Return the [X, Y] coordinate for the center point of the cell that contains the specified text.  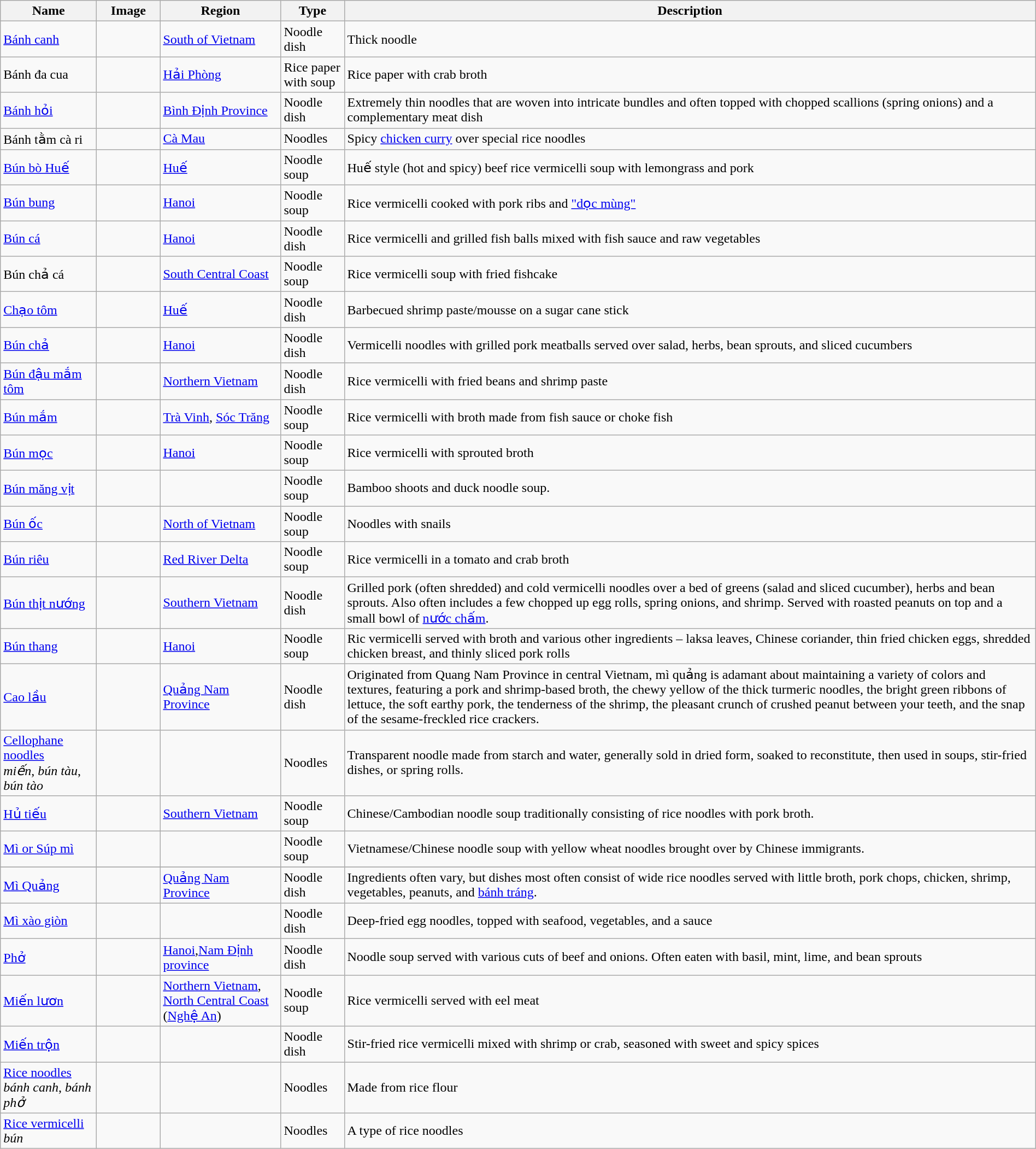
Rice vermicelli with fried beans and shrimp paste [690, 382]
South of Vietnam [221, 39]
Barbecued shrimp paste/mousse on a sugar cane stick [690, 309]
Region [221, 11]
Bún thịt nướng [49, 603]
Image [128, 11]
Bánh tằm cà ri [49, 139]
Rice vermicelli in a tomato and crab broth [690, 560]
Trà Vinh, Sóc Trăng [221, 417]
Chạo tôm [49, 309]
Spicy chicken curry over special rice noodles [690, 139]
Deep-fried egg noodles, topped with seafood, vegetables, and a sauce [690, 921]
Northern Vietnam, North Central Coast (Nghệ An) [221, 1001]
Hủ tiếu [49, 813]
Bún riêu [49, 560]
Rice paper with soup [313, 74]
Rice vermicelli with sprouted broth [690, 453]
Bún mắm [49, 417]
Bamboo shoots and duck noodle soup. [690, 489]
Bánh đa cua [49, 74]
Bình Định Province [221, 110]
Mì or Súp mì [49, 849]
Bún chả [49, 345]
Bún cá [49, 238]
Bún đậu mắm tôm [49, 382]
Chinese/Cambodian noodle soup traditionally consisting of rice noodles with pork broth. [690, 813]
Stir-fried rice vermicelli mixed with shrimp or crab, seasoned with sweet and spicy spices [690, 1044]
Bánh hỏi [49, 110]
Rice vermicelli with broth made from fish sauce or choke fish [690, 417]
Vietnamese/Chinese noodle soup with yellow wheat noodles brought over by Chinese immigrants. [690, 849]
Bánh canh [49, 39]
Mì Quảng [49, 886]
Rice paper with crab broth [690, 74]
Thick noodle [690, 39]
Bún ốc [49, 524]
Bún bò Huế [49, 167]
Miến trộn [49, 1044]
Bún chả cá [49, 274]
Made from rice flour [690, 1087]
Bún mọc [49, 453]
Bún bung [49, 203]
Rice vermicelli soup with fried fishcake [690, 274]
Huế style (hot and spicy) beef rice vermicelli soup with lemongrass and pork [690, 167]
Name [49, 11]
Type [313, 11]
Northern Vietnam [221, 382]
Phở [49, 957]
Cao lầu [49, 696]
Hanoi,Nam Định province [221, 957]
Noodles with snails [690, 524]
Mì xào giòn [49, 921]
Red River Delta [221, 560]
Hải Phòng [221, 74]
Rice vermicellibún [49, 1130]
Miến lươn [49, 1001]
Noodle soup served with various cuts of beef and onions. Often eaten with basil, mint, lime, and bean sprouts [690, 957]
Rice vermicelli cooked with pork ribs and "dọc mùng" [690, 203]
Cà Mau [221, 139]
Rice noodlesbánh canh, bánh phở [49, 1087]
Vermicelli noodles with grilled pork meatballs served over salad, herbs, bean sprouts, and sliced cucumbers [690, 345]
Cellophane noodlesmiến, bún tàu, bún tào [49, 763]
South Central Coast [221, 274]
North of Vietnam [221, 524]
Bún thang [49, 646]
A type of rice noodles [690, 1130]
Extremely thin noodles that are woven into intricate bundles and often topped with chopped scallions (spring onions) and a complementary meat dish [690, 110]
Bún măng vịt [49, 489]
Description [690, 11]
Rice vermicelli and grilled fish balls mixed with fish sauce and raw vegetables [690, 238]
Rice vermicelli served with eel meat [690, 1001]
